Extract the [x, y] coordinate from the center of the cell holding the provided text.  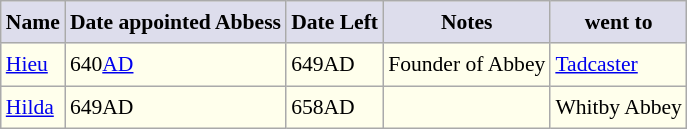
Notes [466, 22]
Date appointed Abbess [176, 22]
Founder of Abbey [466, 66]
Whitby Abbey [618, 108]
640AD [176, 66]
658AD [334, 108]
went to [618, 22]
Tadcaster [618, 66]
Date Left [334, 22]
Hilda [33, 108]
Hieu [33, 66]
Name [33, 22]
